Output the [x, y] coordinate of the center of the cell containing the given text.  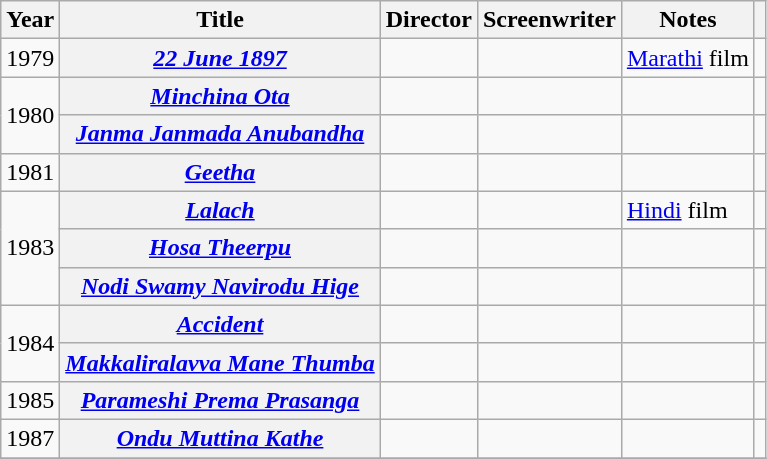
Marathi film [688, 58]
Notes [688, 20]
Makkaliralavva Mane Thumba [220, 362]
Parameshi Prema Prasanga [220, 400]
1987 [30, 438]
Accident [220, 324]
1980 [30, 115]
Ondu Muttina Kathe [220, 438]
1984 [30, 343]
Screenwriter [549, 20]
Hindi film [688, 210]
Director [428, 20]
Geetha [220, 172]
Lalach [220, 210]
Minchina Ota [220, 96]
Year [30, 20]
1983 [30, 248]
Nodi Swamy Navirodu Hige [220, 286]
Janma Janmada Anubandha [220, 134]
22 June 1897 [220, 58]
1985 [30, 400]
Hosa Theerpu [220, 248]
Title [220, 20]
1979 [30, 58]
1981 [30, 172]
